Scan for the cell matching the given text and deliver its [x, y] coordinate at center. 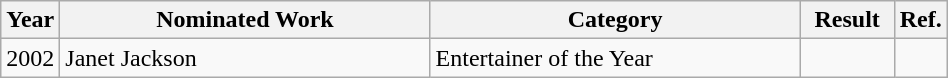
Entertainer of the Year [615, 58]
Category [615, 20]
Ref. [920, 20]
Year [30, 20]
Nominated Work [245, 20]
2002 [30, 58]
Janet Jackson [245, 58]
Result [847, 20]
